From the cell containing the given text, extract its center point as (X, Y) coordinate. 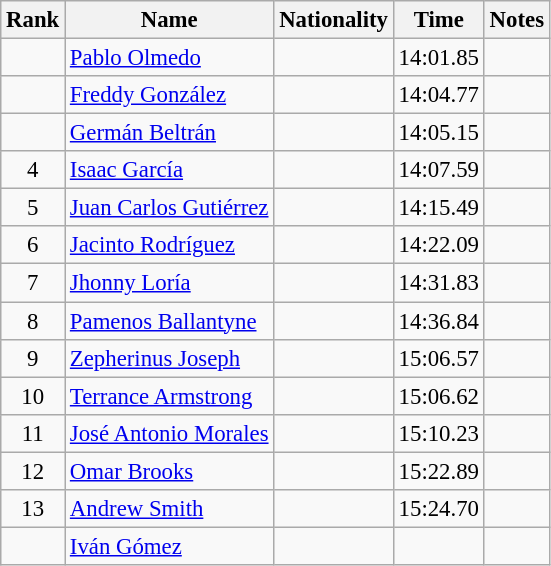
10 (33, 396)
Germán Beltrán (170, 133)
15:22.89 (438, 471)
14:15.49 (438, 208)
14:36.84 (438, 321)
15:06.57 (438, 358)
7 (33, 283)
14:01.85 (438, 58)
Rank (33, 20)
Iván Gómez (170, 546)
14:22.09 (438, 245)
5 (33, 208)
13 (33, 509)
4 (33, 170)
12 (33, 471)
6 (33, 245)
Terrance Armstrong (170, 396)
14:04.77 (438, 95)
Juan Carlos Gutiérrez (170, 208)
14:07.59 (438, 170)
15:10.23 (438, 433)
Pamenos Ballantyne (170, 321)
11 (33, 433)
Pablo Olmedo (170, 58)
Isaac García (170, 170)
14:05.15 (438, 133)
Time (438, 20)
15:24.70 (438, 509)
9 (33, 358)
Name (170, 20)
Zepherinus Joseph (170, 358)
Omar Brooks (170, 471)
15:06.62 (438, 396)
Nationality (334, 20)
Jhonny Loría (170, 283)
Freddy González (170, 95)
14:31.83 (438, 283)
Andrew Smith (170, 509)
Notes (516, 20)
8 (33, 321)
José Antonio Morales (170, 433)
Jacinto Rodríguez (170, 245)
